Locate the cell with the specified text and output its (X, Y) center coordinate. 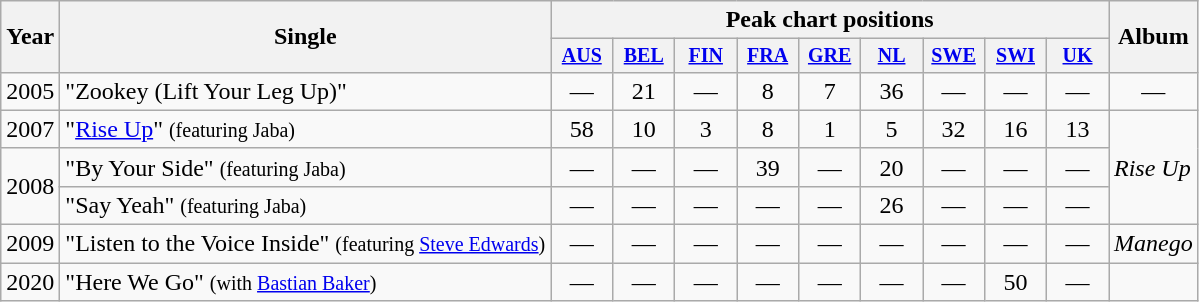
BEL (644, 56)
"Rise Up" (featuring Jaba) (306, 129)
32 (954, 129)
Manego (1153, 244)
NL (892, 56)
Peak chart positions (830, 20)
36 (892, 91)
Rise Up (1153, 167)
50 (1016, 282)
SWE (954, 56)
3 (706, 129)
"By Your Side" (featuring Jaba) (306, 167)
FIN (706, 56)
5 (892, 129)
"Listen to the Voice Inside" (featuring Steve Edwards) (306, 244)
Single (306, 37)
2009 (30, 244)
21 (644, 91)
2007 (30, 129)
13 (1078, 129)
GRE (830, 56)
AUS (582, 56)
Album (1153, 37)
FRA (768, 56)
16 (1016, 129)
39 (768, 167)
2020 (30, 282)
"Say Yeah" (featuring Jaba) (306, 205)
2005 (30, 91)
SWI (1016, 56)
10 (644, 129)
Year (30, 37)
7 (830, 91)
1 (830, 129)
26 (892, 205)
58 (582, 129)
"Zookey (Lift Your Leg Up)" (306, 91)
2008 (30, 186)
UK (1078, 56)
"Here We Go" (with Bastian Baker) (306, 282)
20 (892, 167)
